Identify which cell holds the provided text, then report its [X, Y] central coordinate. 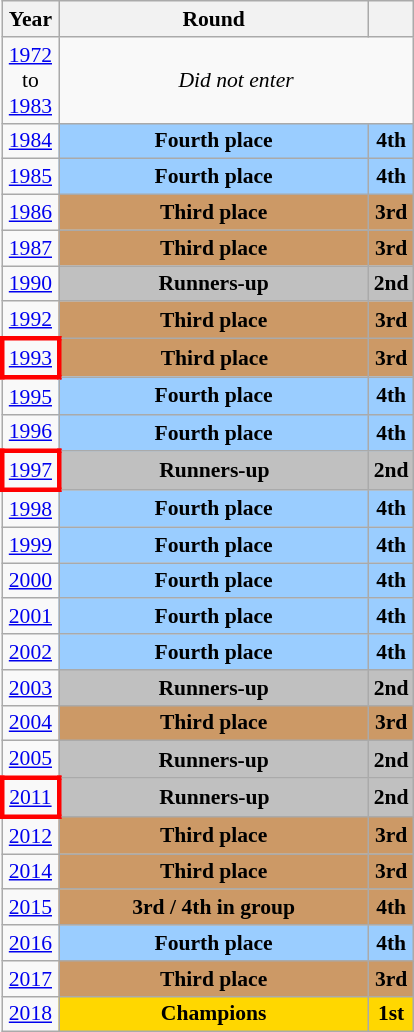
Round [214, 19]
2012 [30, 836]
2015 [30, 908]
1992 [30, 320]
Did not enter [236, 80]
2014 [30, 872]
1985 [30, 177]
1986 [30, 213]
1996 [30, 432]
2004 [30, 723]
2001 [30, 617]
1990 [30, 284]
3rd / 4th in group [214, 908]
2003 [30, 688]
Year [30, 19]
2018 [30, 1014]
1987 [30, 248]
1st [392, 1014]
2016 [30, 943]
1997 [30, 472]
2005 [30, 760]
2000 [30, 581]
1972to1983 [30, 80]
1999 [30, 545]
2017 [30, 979]
1993 [30, 358]
2002 [30, 652]
1998 [30, 508]
2011 [30, 798]
1995 [30, 396]
1984 [30, 141]
Champions [214, 1014]
